From the cell containing the given text, extract its center point as (X, Y) coordinate. 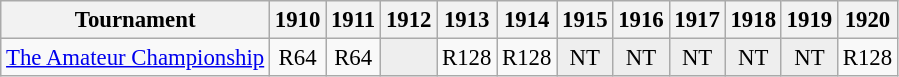
1910 (298, 20)
The Amateur Championship (136, 58)
1912 (409, 20)
1916 (641, 20)
1913 (467, 20)
1915 (585, 20)
1918 (753, 20)
1917 (697, 20)
1919 (809, 20)
1914 (527, 20)
1920 (867, 20)
Tournament (136, 20)
1911 (354, 20)
